Return (x, y) of the center of cell containing provided text 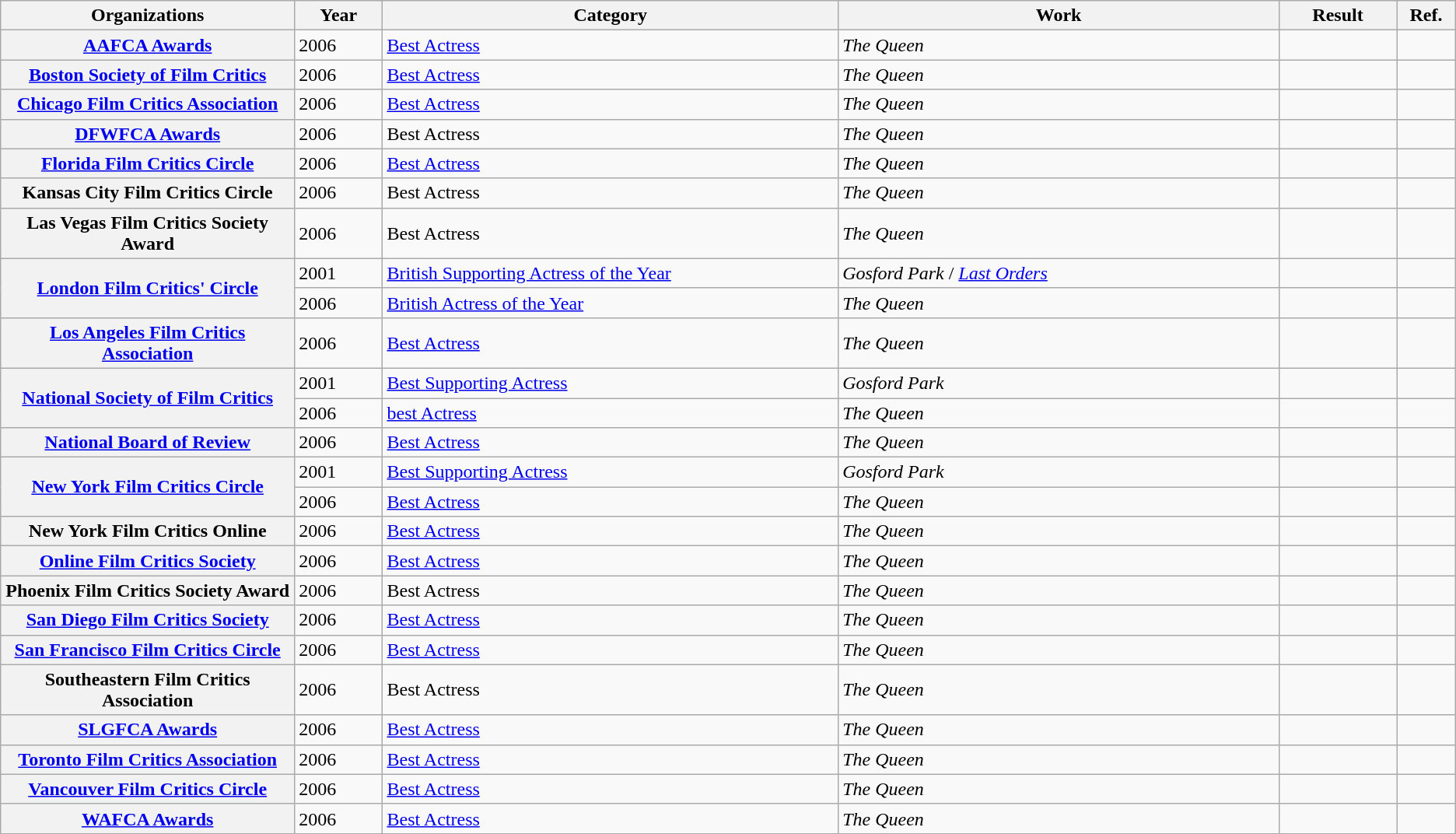
AAFCA Awards (148, 45)
Year (339, 16)
Boston Society of Film Critics (148, 75)
Toronto Film Critics Association (148, 759)
Work (1059, 16)
National Society of Film Critics (148, 398)
New York Film Critics Online (148, 531)
Phoenix Film Critics Society Award (148, 590)
Florida Film Critics Circle (148, 163)
Organizations (148, 16)
DFWFCA Awards (148, 134)
British Supporting Actress of the Year (611, 273)
Category (611, 16)
New York Film Critics Circle (148, 487)
Las Vegas Film Critics Society Award (148, 233)
San Diego Film Critics Society (148, 620)
National Board of Review (148, 443)
Vancouver Film Critics Circle (148, 789)
London Film Critics' Circle (148, 288)
British Actress of the Year (611, 303)
San Francisco Film Critics Circle (148, 650)
Chicago Film Critics Association (148, 104)
Gosford Park / Last Orders (1059, 273)
Kansas City Film Critics Circle (148, 193)
best Actress (611, 413)
WAFCA Awards (148, 818)
Southeastern Film Critics Association (148, 689)
Ref. (1426, 16)
Result (1338, 16)
SLGFCA Awards (148, 730)
Los Angeles Film Critics Association (148, 342)
Online Film Critics Society (148, 561)
